Find where the given text appears and provide that cell's center as (X, Y) coordinate. 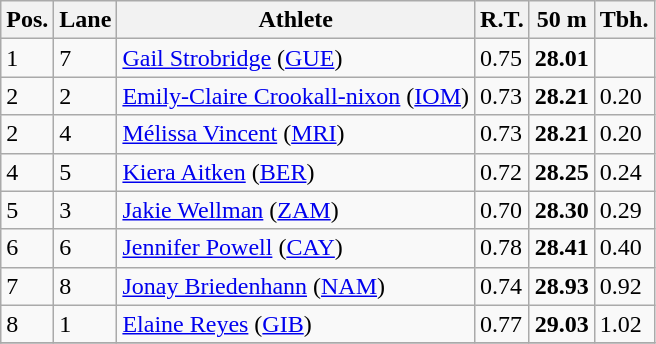
Emily-Claire Crookall-nixon (IOM) (296, 96)
0.72 (502, 172)
R.T. (502, 20)
Elaine Reyes (GIB) (296, 324)
Tbh. (624, 20)
0.92 (624, 286)
Mélissa Vincent (MRI) (296, 134)
0.75 (502, 58)
0.40 (624, 248)
0.74 (502, 286)
28.01 (562, 58)
0.24 (624, 172)
28.30 (562, 210)
Jonay Briedenhann (NAM) (296, 286)
0.78 (502, 248)
0.70 (502, 210)
1.02 (624, 324)
Lane (86, 20)
3 (86, 210)
Gail Strobridge (GUE) (296, 58)
Jennifer Powell (CAY) (296, 248)
29.03 (562, 324)
Athlete (296, 20)
Kiera Aitken (BER) (296, 172)
50 m (562, 20)
28.41 (562, 248)
0.29 (624, 210)
0.77 (502, 324)
Jakie Wellman (ZAM) (296, 210)
28.25 (562, 172)
Pos. (28, 20)
28.93 (562, 286)
